Return the [X, Y] coordinate for the center point of the cell that contains the specified text.  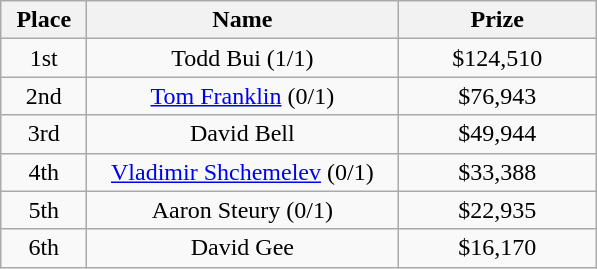
6th [44, 248]
Tom Franklin (0/1) [242, 96]
Place [44, 20]
3rd [44, 134]
$33,388 [498, 172]
$22,935 [498, 210]
Aaron Steury (0/1) [242, 210]
$124,510 [498, 58]
$76,943 [498, 96]
5th [44, 210]
$49,944 [498, 134]
1st [44, 58]
2nd [44, 96]
4th [44, 172]
$16,170 [498, 248]
David Gee [242, 248]
Todd Bui (1/1) [242, 58]
David Bell [242, 134]
Name [242, 20]
Prize [498, 20]
Vladimir Shchemelev (0/1) [242, 172]
